Output the (x, y) coordinate of the center of the cell containing the given text.  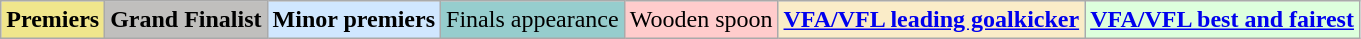
VFA/VFL leading goalkicker (932, 20)
Premiers (53, 20)
Finals appearance (533, 20)
Wooden spoon (701, 20)
Minor premiers (354, 20)
VFA/VFL best and fairest (1222, 20)
Grand Finalist (186, 20)
